Return (x, y) of the center of cell containing provided text 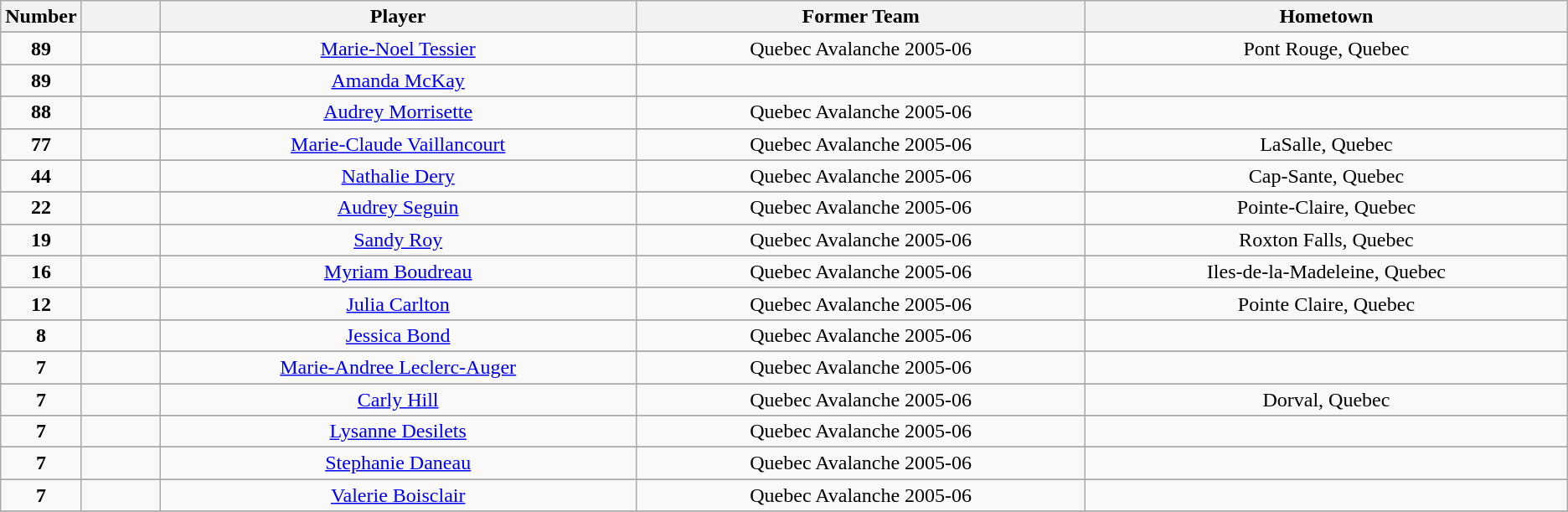
Hometown (1327, 17)
Audrey Seguin (399, 208)
Cap-Sante, Quebec (1327, 176)
Valerie Boisclair (399, 495)
Roxton Falls, Quebec (1327, 240)
Iles-de-la-Madeleine, Quebec (1327, 272)
Pont Rouge, Quebec (1327, 49)
Julia Carlton (399, 303)
Stephanie Daneau (399, 463)
Audrey Morrisette (399, 112)
Marie-Andree Leclerc-Auger (399, 367)
Myriam Boudreau (399, 272)
Marie-Claude Vaillancourt (399, 144)
Lysanne Desilets (399, 432)
Sandy Roy (399, 240)
Pointe Claire, Quebec (1327, 303)
Jessica Bond (399, 335)
12 (41, 303)
19 (41, 240)
22 (41, 208)
44 (41, 176)
Amanda McKay (399, 80)
8 (41, 335)
Nathalie Dery (399, 176)
LaSalle, Quebec (1327, 144)
Number (41, 17)
77 (41, 144)
Pointe-Claire, Quebec (1327, 208)
Marie-Noel Tessier (399, 49)
Player (399, 17)
16 (41, 272)
Former Team (861, 17)
Dorval, Quebec (1327, 400)
88 (41, 112)
Carly Hill (399, 400)
